Locate the cell with the specified text and output its [x, y] center coordinate. 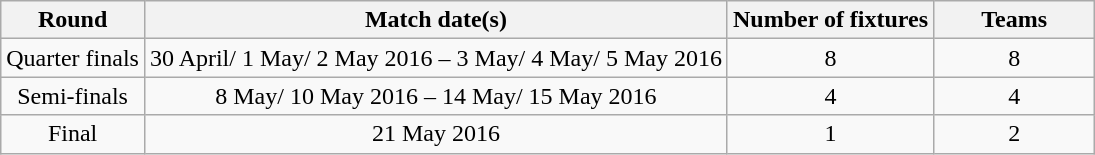
Teams [1014, 20]
Quarter finals [73, 58]
8 May/ 10 May 2016 – 14 May/ 15 May 2016 [436, 96]
2 [1014, 134]
Number of fixtures [830, 20]
30 April/ 1 May/ 2 May 2016 – 3 May/ 4 May/ 5 May 2016 [436, 58]
21 May 2016 [436, 134]
Round [73, 20]
Semi-finals [73, 96]
1 [830, 134]
Match date(s) [436, 20]
Final [73, 134]
